Search for the cell housing the specified text and yield its (X, Y) center coordinate. 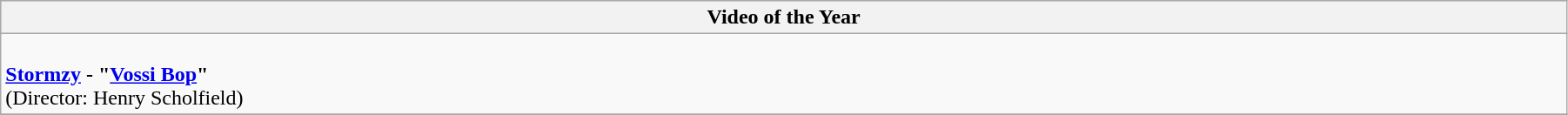
Video of the Year (784, 17)
Stormzy - "Vossi Bop" (Director: Henry Scholfield) (784, 74)
